Search for the cell housing the specified text and yield its [X, Y] center coordinate. 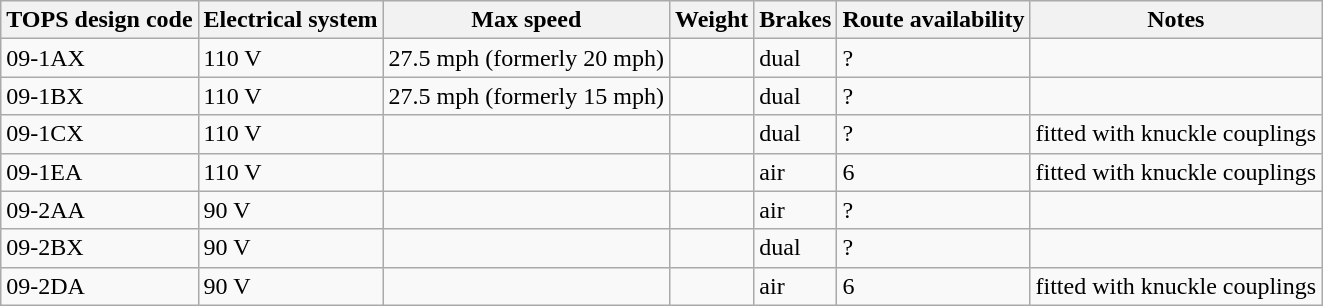
27.5 mph (formerly 20 mph) [526, 58]
09-2AA [100, 210]
Brakes [796, 20]
09-2DA [100, 286]
09-1CX [100, 134]
TOPS design code [100, 20]
Max speed [526, 20]
27.5 mph (formerly 15 mph) [526, 96]
Route availability [934, 20]
09-1EA [100, 172]
Weight [711, 20]
Electrical system [290, 20]
09-1AX [100, 58]
Notes [1176, 20]
09-2BX [100, 248]
09-1BX [100, 96]
